Identify which cell holds the provided text, then report its [x, y] central coordinate. 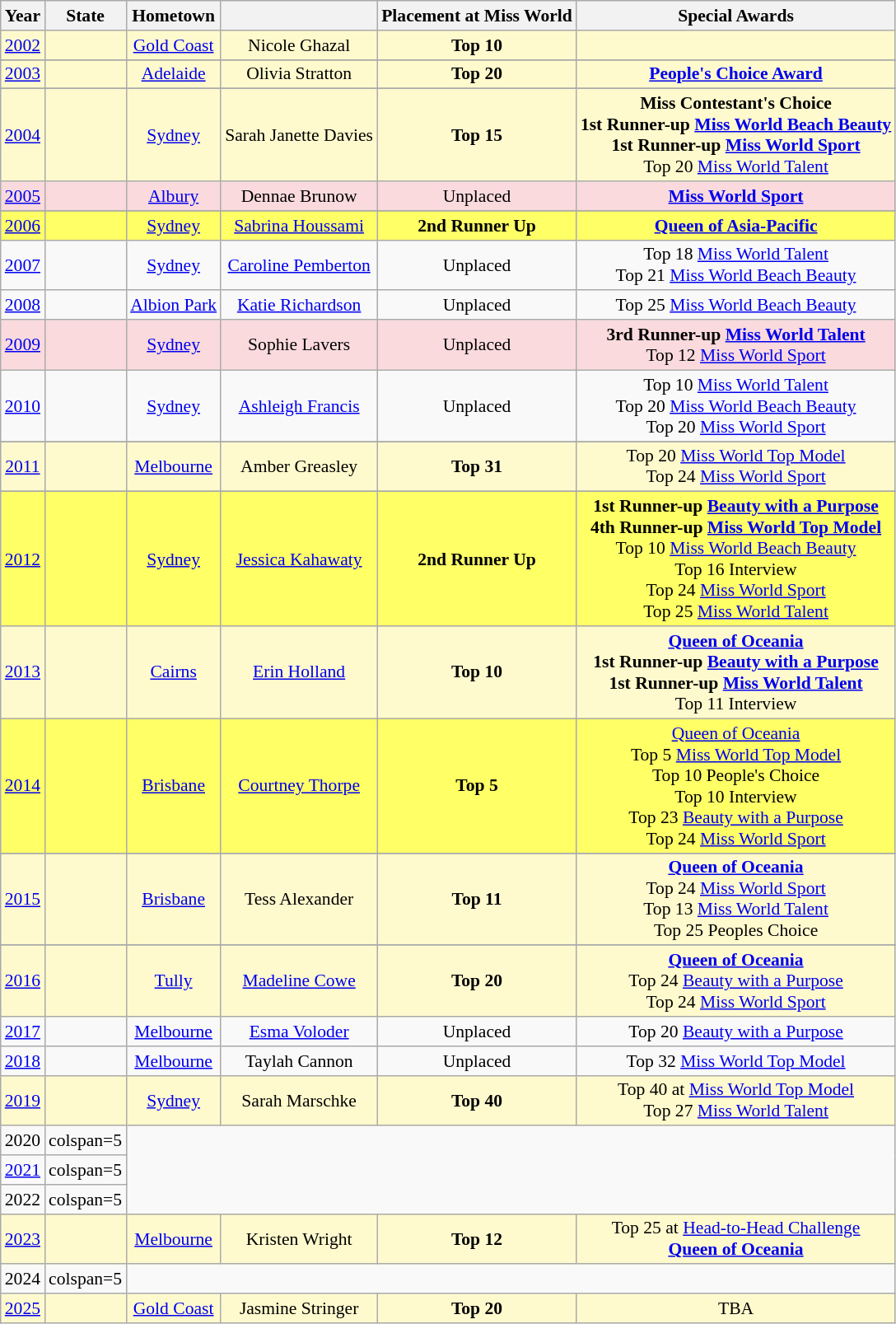
Courtney Thorpe [299, 786]
Hometown [173, 16]
Queen of OceaniaTop 5 Miss World Top ModelTop 10 People's ChoiceTop 10 InterviewTop 23 Beauty with a PurposeTop 24 Miss World Sport [736, 786]
Top 40 at Miss World Top ModelTop 27 Miss World Talent [736, 1101]
Year [23, 16]
Sophie Lavers [299, 344]
2004 [23, 135]
Sarah Marschke [299, 1101]
Katie Richardson [299, 306]
Jessica Kahawaty [299, 559]
Kristen Wright [299, 1239]
2014 [23, 786]
Tess Alexander [299, 899]
Top 10 Miss World TalentTop 20 Miss World Beach BeautyTop 20 Miss World Sport [736, 405]
Miss World Sport [736, 196]
Queen of OceaniaTop 24 Miss World SportTop 13 Miss World TalentTop 25 Peoples Choice [736, 899]
Esma Voloder [299, 1032]
Madeline Cowe [299, 982]
2015 [23, 899]
2023 [23, 1239]
2007 [23, 265]
Ashleigh Francis [299, 405]
Albion Park [173, 306]
Queen of Oceania1st Runner-up Beauty with a Purpose1st Runner-up Miss World TalentTop 11 Interview [736, 672]
Albury [173, 196]
2008 [23, 306]
2005 [23, 196]
Erin Holland [299, 672]
2016 [23, 982]
Amber Greasley [299, 466]
Top 20 Beauty with a Purpose [736, 1032]
State [86, 16]
Top 11 [477, 899]
Top 32 Miss World Top Model [736, 1061]
Top 12 [477, 1239]
Cairns [173, 672]
Tully [173, 982]
Sarah Janette Davies [299, 135]
Taylah Cannon [299, 1061]
TBA [736, 1308]
Top 31 [477, 466]
2024 [23, 1280]
2019 [23, 1101]
Caroline Pemberton [299, 265]
Top 25 at Head-to-Head ChallengeQueen of Oceania [736, 1239]
2002 [23, 45]
People's Choice Award [736, 74]
Placement at Miss World [477, 16]
2012 [23, 559]
Jasmine Stringer [299, 1308]
Dennae Brunow [299, 196]
3rd Runner-up Miss World TalentTop 12 Miss World Sport [736, 344]
2010 [23, 405]
2021 [23, 1170]
Sabrina Houssami [299, 226]
2006 [23, 226]
Top 40 [477, 1101]
Special Awards [736, 16]
2025 [23, 1308]
2013 [23, 672]
Top 20 Miss World Top ModelTop 24 Miss World Sport [736, 466]
Queen of Asia-Pacific [736, 226]
2011 [23, 466]
Top 25 Miss World Beach Beauty [736, 306]
Top 5 [477, 786]
Miss Contestant's Choice1st Runner-up Miss World Beach Beauty1st Runner-up Miss World SportTop 20 Miss World Talent [736, 135]
2020 [23, 1141]
Top 15 [477, 135]
2018 [23, 1061]
Adelaide [173, 74]
Nicole Ghazal [299, 45]
2022 [23, 1200]
2017 [23, 1032]
Top 18 Miss World TalentTop 21 Miss World Beach Beauty [736, 265]
Queen of OceaniaTop 24 Beauty with a PurposeTop 24 Miss World Sport [736, 982]
2003 [23, 74]
2009 [23, 344]
Olivia Stratton [299, 74]
